Provide the (X, Y) coordinate of the cell's center where the given text is located.  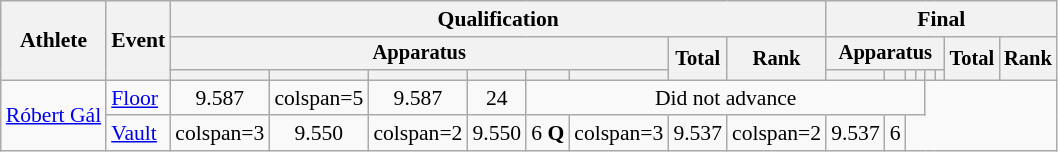
6 (896, 134)
24 (496, 98)
Event (138, 40)
Did not advance (726, 98)
Qualification (498, 19)
6 Q (548, 134)
Athlete (54, 40)
Floor (138, 98)
Final (942, 19)
colspan=5 (318, 98)
Vault (138, 134)
Róbert Gál (54, 116)
